Search for the cell housing the specified text and yield its [x, y] center coordinate. 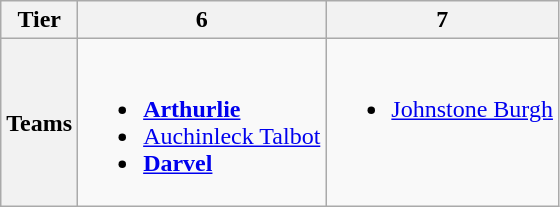
7 [442, 20]
Teams [40, 122]
ArthurlieAuchinleck TalbotDarvel [202, 122]
Tier [40, 20]
6 [202, 20]
Johnstone Burgh [442, 122]
